Extract the (X, Y) coordinate from the center of the cell holding the provided text.  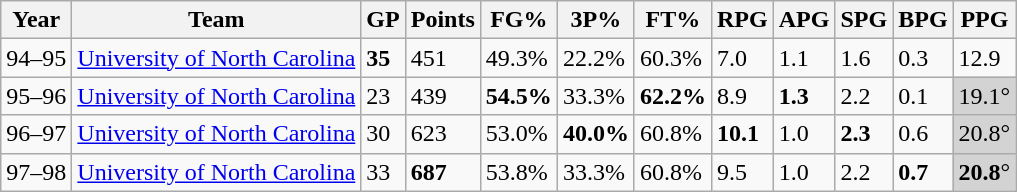
19.1° (984, 96)
10.1 (742, 134)
1.1 (804, 58)
3P% (596, 20)
0.1 (923, 96)
8.9 (742, 96)
12.9 (984, 58)
2.3 (864, 134)
BPG (923, 20)
FG% (518, 20)
GP (383, 20)
53.0% (518, 134)
RPG (742, 20)
1.3 (804, 96)
Team (216, 20)
49.3% (518, 58)
94–95 (36, 58)
7.0 (742, 58)
54.5% (518, 96)
0.7 (923, 172)
439 (442, 96)
9.5 (742, 172)
0.3 (923, 58)
687 (442, 172)
35 (383, 58)
62.2% (672, 96)
33 (383, 172)
623 (442, 134)
PPG (984, 20)
0.6 (923, 134)
SPG (864, 20)
1.6 (864, 58)
95–96 (36, 96)
451 (442, 58)
Points (442, 20)
60.3% (672, 58)
40.0% (596, 134)
APG (804, 20)
97–98 (36, 172)
23 (383, 96)
30 (383, 134)
96–97 (36, 134)
53.8% (518, 172)
FT% (672, 20)
22.2% (596, 58)
Year (36, 20)
